Detect which cell encompasses the target text, then output its [X, Y] center coordinate. 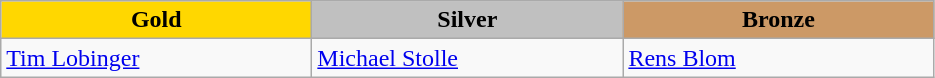
Rens Blom [778, 58]
Tim Lobinger [156, 58]
Gold [156, 20]
Bronze [778, 20]
Michael Stolle [468, 58]
Silver [468, 20]
